Pinpoint the cell where the given text exists, returning its [X, Y] midpoint coordinate. 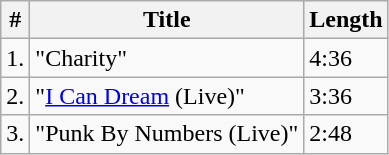
Length [346, 20]
3:36 [346, 96]
3. [16, 134]
1. [16, 58]
2. [16, 96]
"Charity" [167, 58]
Title [167, 20]
4:36 [346, 58]
"Punk By Numbers (Live)" [167, 134]
# [16, 20]
"I Can Dream (Live)" [167, 96]
2:48 [346, 134]
